Locate the cell with the specified text and output its [x, y] center coordinate. 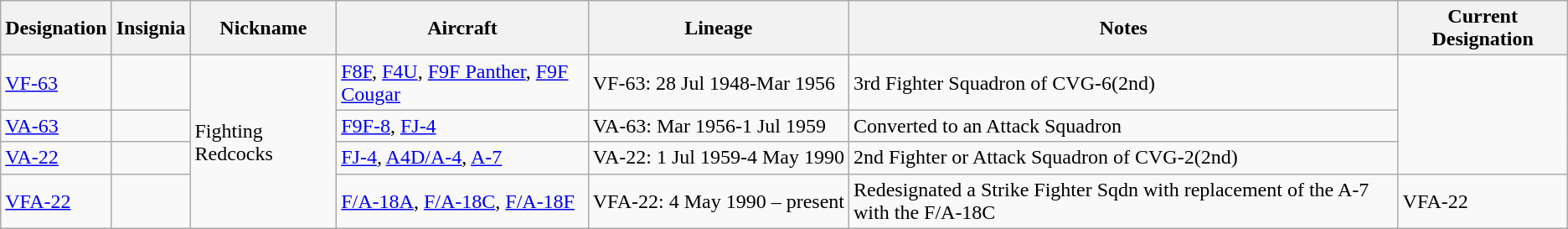
Insignia [151, 29]
VA-22: 1 Jul 1959-4 May 1990 [719, 158]
F8F, F4U, F9F Panther, F9F Cougar [462, 82]
F9F-8, FJ-4 [462, 126]
Converted to an Attack Squadron [1124, 126]
Lineage [719, 29]
VFA-22: 4 May 1990 – present [719, 201]
Redesignated a Strike Fighter Sqdn with replacement of the A-7 with the F/A-18C [1124, 201]
Nickname [263, 29]
VF-63 [56, 82]
Notes [1124, 29]
F/A-18A, F/A-18C, F/A-18F [462, 201]
Fighting Redcocks [263, 142]
3rd Fighter Squadron of CVG-6(2nd) [1124, 82]
VA-63: Mar 1956-1 Jul 1959 [719, 126]
VA-22 [56, 158]
Aircraft [462, 29]
2nd Fighter or Attack Squadron of CVG-2(2nd) [1124, 158]
Designation [56, 29]
FJ-4, A4D/A-4, A-7 [462, 158]
Current Designation [1483, 29]
VF-63: 28 Jul 1948-Mar 1956 [719, 82]
VA-63 [56, 126]
